Output the [x, y] coordinate of the center of the cell containing the given text.  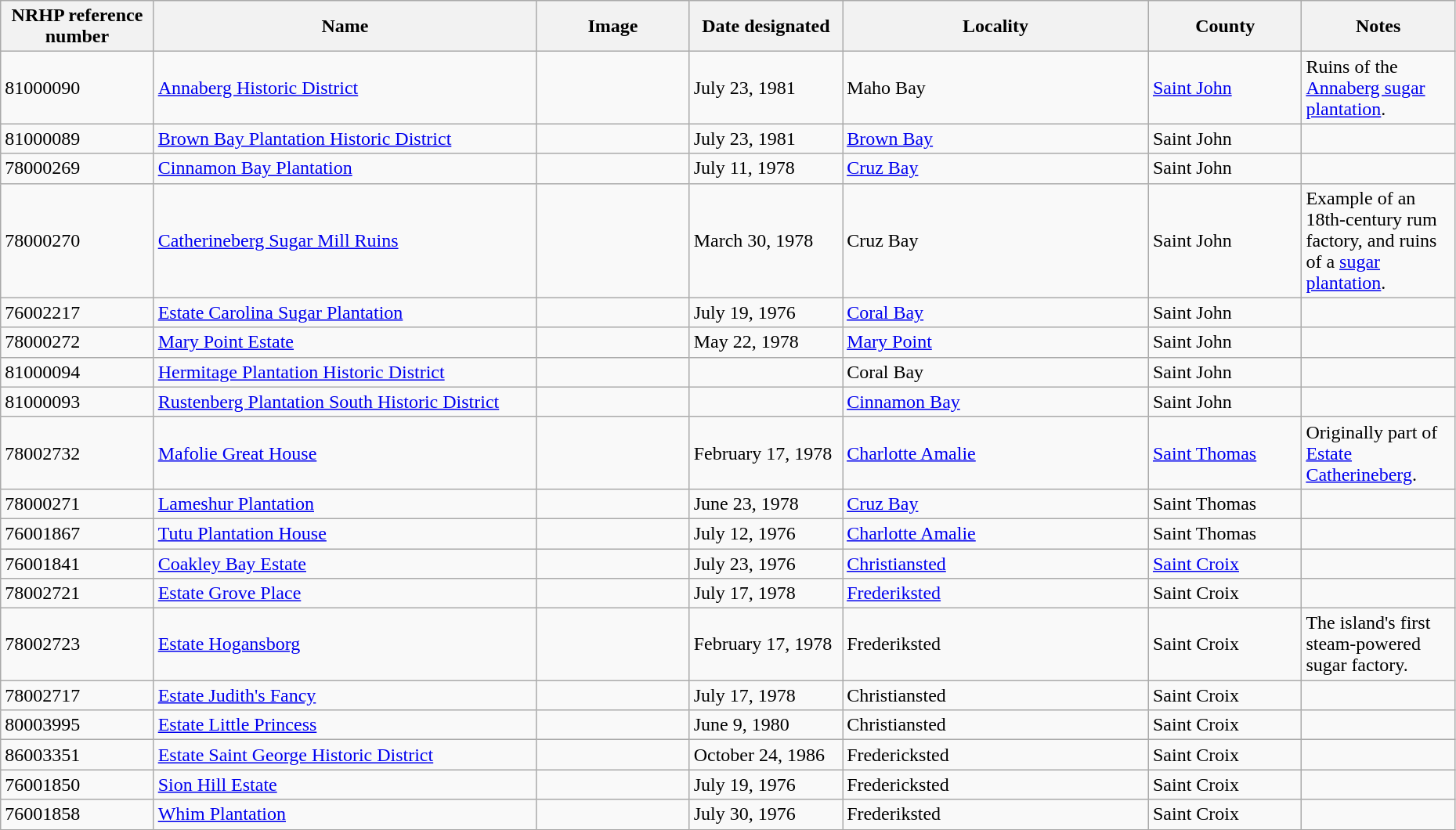
Whim Plantation [345, 814]
Locality [996, 27]
Image [612, 27]
June 9, 1980 [766, 725]
78000271 [77, 503]
Estate Judith's Fancy [345, 695]
Catherineberg Sugar Mill Ruins [345, 240]
Notes [1378, 27]
June 23, 1978 [766, 503]
Sion Hill Estate [345, 785]
76001850 [77, 785]
81000094 [77, 372]
Name [345, 27]
Tutu Plantation House [345, 533]
Ruins of the Annaberg sugar plantation. [1378, 88]
October 24, 1986 [766, 755]
May 22, 1978 [766, 342]
March 30, 1978 [766, 240]
County [1225, 27]
Mary Point [996, 342]
Coakley Bay Estate [345, 563]
76001867 [77, 533]
78000269 [77, 168]
Estate Carolina Sugar Plantation [345, 312]
78000270 [77, 240]
Brown Bay Plantation Historic District [345, 139]
Maho Bay [996, 88]
76002217 [77, 312]
Estate Little Princess [345, 725]
Date designated [766, 27]
81000090 [77, 88]
Rustenberg Plantation South Historic District [345, 402]
76001858 [77, 814]
Cinnamon Bay [996, 402]
Estate Hogansborg [345, 644]
78002723 [77, 644]
78000272 [77, 342]
Lameshur Plantation [345, 503]
Estate Grove Place [345, 594]
Annaberg Historic District [345, 88]
Estate Saint George Historic District [345, 755]
July 23, 1976 [766, 563]
81000093 [77, 402]
Brown Bay [996, 139]
July 30, 1976 [766, 814]
Mafolie Great House [345, 453]
86003351 [77, 755]
76001841 [77, 563]
Cinnamon Bay Plantation [345, 168]
78002717 [77, 695]
78002721 [77, 594]
Hermitage Plantation Historic District [345, 372]
July 12, 1976 [766, 533]
NRHP reference number [77, 27]
Originally part of Estate Catherineberg. [1378, 453]
Example of an 18th-century rum factory, and ruins of a sugar plantation. [1378, 240]
80003995 [77, 725]
Mary Point Estate [345, 342]
78002732 [77, 453]
81000089 [77, 139]
The island's first steam-powered sugar factory. [1378, 644]
July 11, 1978 [766, 168]
